Return the (x, y) coordinate for the center point of the cell that contains the specified text.  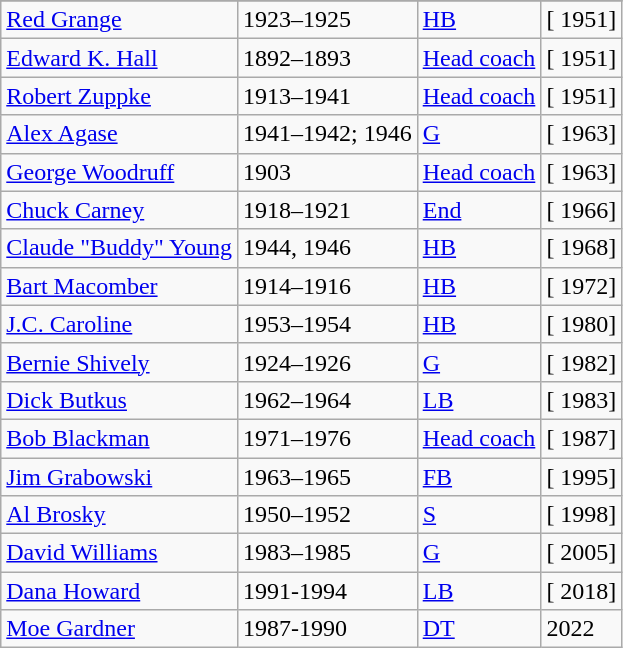
2022 (582, 629)
Claude "Buddy" Young (120, 248)
1913–1941 (327, 96)
1983–1985 (327, 553)
[ 1982] (582, 362)
[ 1968] (582, 248)
David Williams (120, 553)
1987-1990 (327, 629)
1941–1942; 1946 (327, 134)
S (479, 515)
Moe Gardner (120, 629)
FB (479, 477)
Bart Macomber (120, 286)
1903 (327, 172)
[ 1995] (582, 477)
[ 1998] (582, 515)
[ 1980] (582, 324)
1914–1916 (327, 286)
[ 2018] (582, 591)
Al Brosky (120, 515)
[ 1987] (582, 438)
J.C. Caroline (120, 324)
DT (479, 629)
George Woodruff (120, 172)
Chuck Carney (120, 210)
Edward K. Hall (120, 58)
Bernie Shively (120, 362)
Dick Butkus (120, 400)
1924–1926 (327, 362)
1892–1893 (327, 58)
[ 2005] (582, 553)
1971–1976 (327, 438)
1963–1965 (327, 477)
Dana Howard (120, 591)
1923–1925 (327, 20)
End (479, 210)
Alex Agase (120, 134)
1944, 1946 (327, 248)
Robert Zuppke (120, 96)
1991-1994 (327, 591)
1953–1954 (327, 324)
Jim Grabowski (120, 477)
Red Grange (120, 20)
1918–1921 (327, 210)
[ 1966] (582, 210)
Bob Blackman (120, 438)
[ 1983] (582, 400)
1962–1964 (327, 400)
1950–1952 (327, 515)
[ 1972] (582, 286)
